Identify which cell holds the provided text, then report its (x, y) central coordinate. 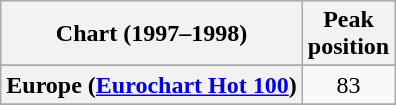
Peakposition (348, 34)
83 (348, 85)
Europe (Eurochart Hot 100) (152, 85)
Chart (1997–1998) (152, 34)
